Scan for the cell matching the given text and deliver its [X, Y] coordinate at center. 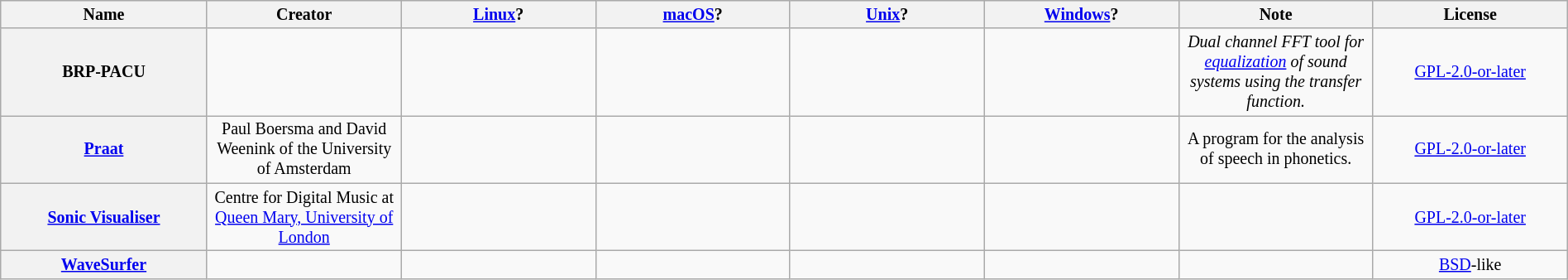
Sonic Visualiser [104, 217]
Creator [304, 15]
BSD-like [1470, 265]
License [1470, 15]
A program for the analysis of speech in phonetics. [1275, 149]
Praat [104, 149]
Name [104, 15]
WaveSurfer [104, 265]
Unix? [887, 15]
Dual channel FFT tool for equalization of sound systems using the transfer function. [1275, 73]
macOS? [693, 15]
Centre for Digital Music at Queen Mary, University of London [304, 217]
Paul Boersma and David Weenink of the University of Amsterdam [304, 149]
Linux? [498, 15]
Windows? [1082, 15]
Note [1275, 15]
BRP-PACU [104, 73]
